Return the [X, Y] coordinate for the center point of the cell that contains the specified text.  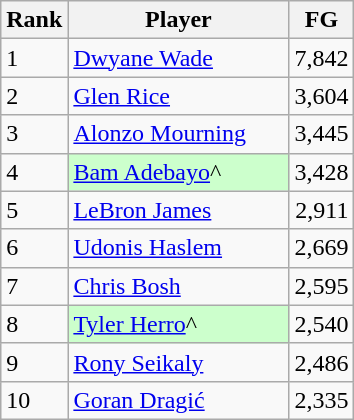
FG [322, 20]
10 [34, 400]
Chris Bosh [178, 286]
Dwyane Wade [178, 58]
8 [34, 324]
Alonzo Mourning [178, 134]
LeBron James [178, 210]
Udonis Haslem [178, 248]
3 [34, 134]
2,486 [322, 362]
Tyler Herro^ [178, 324]
2,540 [322, 324]
9 [34, 362]
Bam Adebayo^ [178, 172]
2,335 [322, 400]
Rony Seikaly [178, 362]
3,428 [322, 172]
2,595 [322, 286]
2,669 [322, 248]
7 [34, 286]
6 [34, 248]
Goran Dragić [178, 400]
2 [34, 96]
Rank [34, 20]
1 [34, 58]
3,445 [322, 134]
2,911 [322, 210]
3,604 [322, 96]
5 [34, 210]
Player [178, 20]
Glen Rice [178, 96]
7,842 [322, 58]
4 [34, 172]
